Detect which cell encompasses the target text, then output its [x, y] center coordinate. 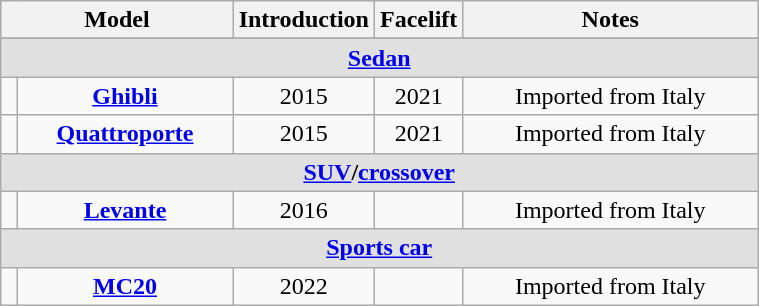
2016 [304, 210]
Model [117, 20]
2022 [304, 286]
Notes [610, 20]
MC20 [125, 286]
Facelift [418, 20]
Levante [125, 210]
Sports car [380, 248]
Introduction [304, 20]
SUV/crossover [380, 172]
Sedan [380, 58]
Quattroporte [125, 134]
Ghibli [125, 96]
